Provide the [X, Y] coordinate of the cell's center where the given text is located.  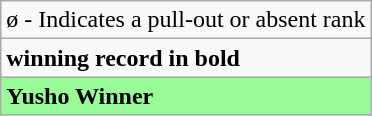
ø - Indicates a pull-out or absent rank [186, 20]
winning record in bold [186, 58]
Yusho Winner [186, 96]
